Return the [x, y] coordinate for the center point of the cell that contains the specified text.  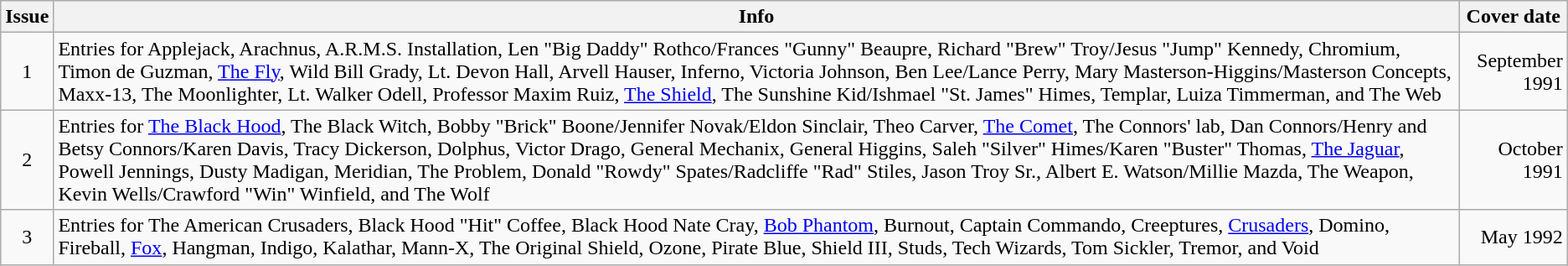
September 1991 [1513, 71]
2 [27, 159]
Issue [27, 17]
Info [756, 17]
October 1991 [1513, 159]
Cover date [1513, 17]
1 [27, 71]
3 [27, 237]
May 1992 [1513, 237]
